Extract the (x, y) coordinate from the center of the cell holding the provided text.  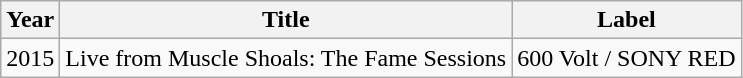
Label (626, 20)
Title (286, 20)
2015 (30, 58)
600 Volt / SONY RED (626, 58)
Year (30, 20)
Live from Muscle Shoals: The Fame Sessions (286, 58)
